Return [X, Y] of the center of cell containing provided text 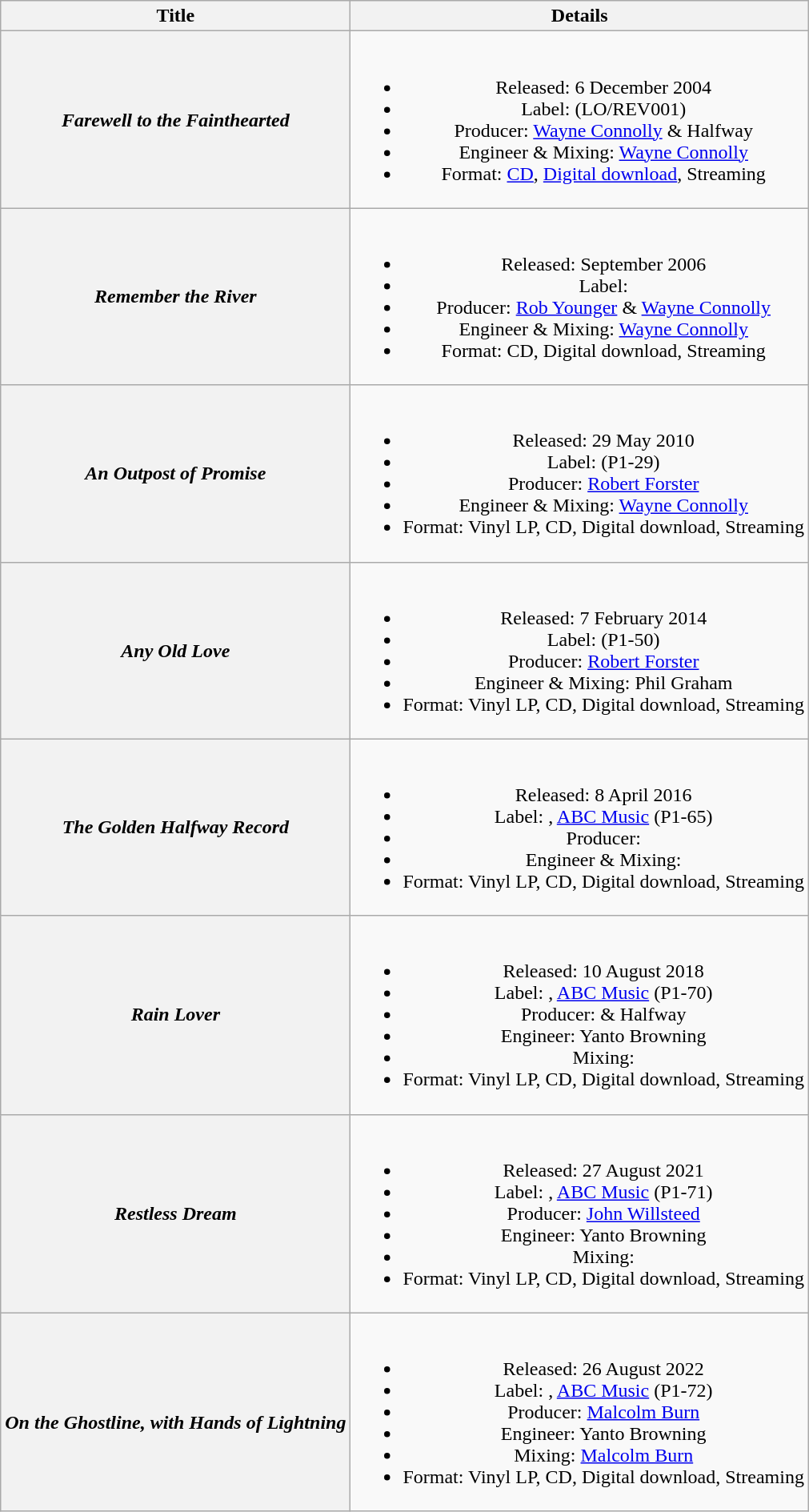
Rain Lover [176, 1015]
Released: 8 April 2016Label: , ABC Music (P1-65)Producer: Engineer & Mixing: Format: Vinyl LP, CD, Digital download, Streaming [579, 828]
Restless Dream [176, 1213]
The Golden Halfway Record [176, 828]
An Outpost of Promise [176, 474]
Title [176, 16]
Released: September 2006Label: Producer: Rob Younger & Wayne ConnollyEngineer & Mixing: Wayne ConnollyFormat: CD, Digital download, Streaming [579, 296]
On the Ghostline, with Hands of Lightning [176, 1412]
Any Old Love [176, 650]
Farewell to the Fainthearted [176, 120]
Remember the River [176, 296]
Released: 7 February 2014Label: (P1-50)Producer: Robert ForsterEngineer & Mixing: Phil GrahamFormat: Vinyl LP, CD, Digital download, Streaming [579, 650]
Released: 6 December 2004Label: (LO/REV001)Producer: Wayne Connolly & HalfwayEngineer & Mixing: Wayne ConnollyFormat: CD, Digital download, Streaming [579, 120]
Released: 29 May 2010Label: (P1-29)Producer: Robert ForsterEngineer & Mixing: Wayne ConnollyFormat: Vinyl LP, CD, Digital download, Streaming [579, 474]
Details [579, 16]
